Search for the cell housing the specified text and yield its [x, y] center coordinate. 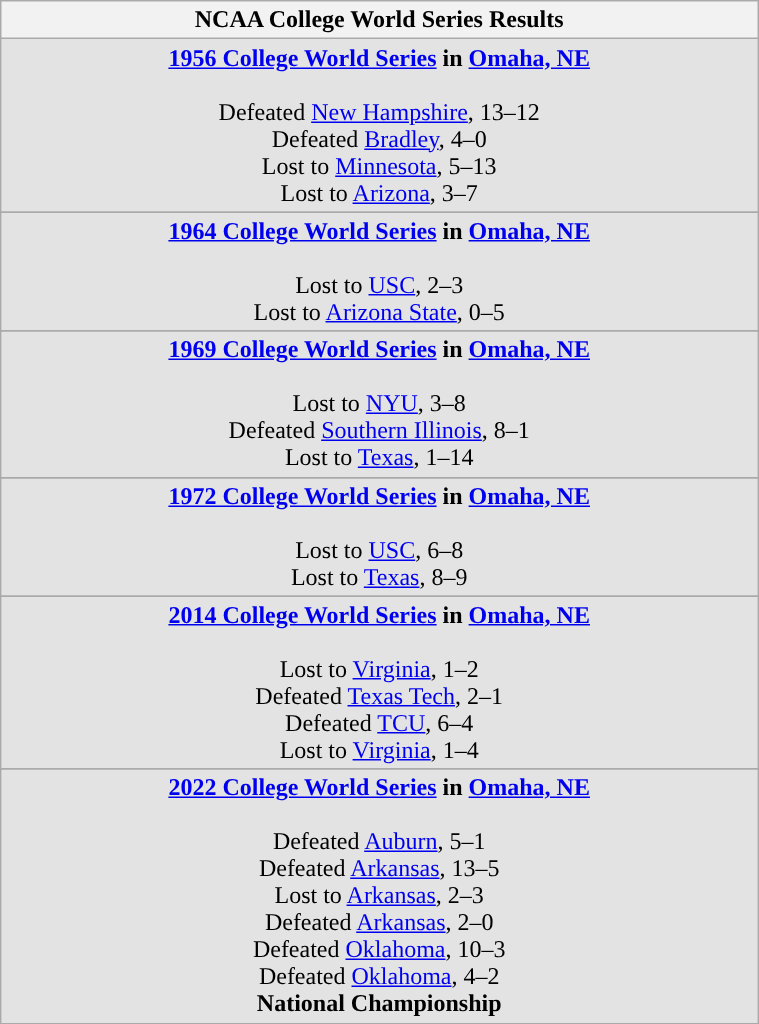
1969 College World Series in Omaha, NE Lost to NYU, 3–8 Defeated Southern Illinois, 8–1 Lost to Texas, 1–14 [380, 404]
1972 College World Series in Omaha, NE Lost to USC, 6–8 Lost to Texas, 8–9 [380, 536]
2014 College World Series in Omaha, NE Lost to Virginia, 1–2 Defeated Texas Tech, 2–1 Defeated TCU, 6–4 Lost to Virginia, 1–4 [380, 682]
1964 College World Series in Omaha, NE Lost to USC, 2–3 Lost to Arizona State, 0–5 [380, 272]
NCAA College World Series Results [380, 20]
1956 College World Series in Omaha, NE Defeated New Hampshire, 13–12 Defeated Bradley, 4–0 Lost to Minnesota, 5–13 Lost to Arizona, 3–7 [380, 126]
